Determine the [x, y] coordinate at the center of the cell enclosing the given text.  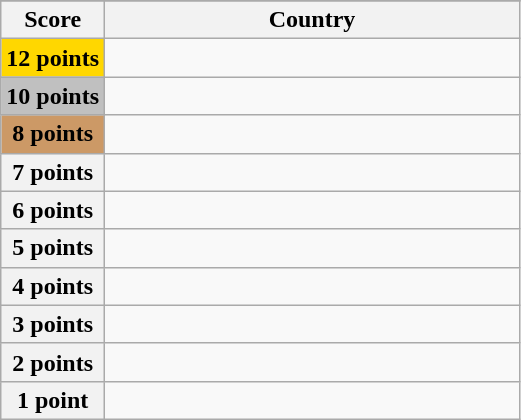
12 points [53, 58]
Country [312, 20]
Score [53, 20]
7 points [53, 172]
10 points [53, 96]
3 points [53, 324]
4 points [53, 286]
5 points [53, 248]
2 points [53, 362]
8 points [53, 134]
1 point [53, 400]
6 points [53, 210]
